Scan for the cell matching the given text and deliver its (X, Y) coordinate at center. 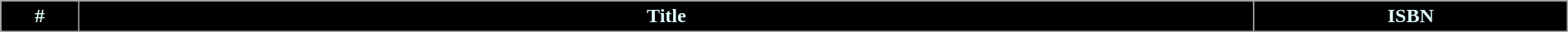
Title (667, 16)
# (40, 16)
ISBN (1411, 16)
